Detect which cell encompasses the target text, then output its (X, Y) center coordinate. 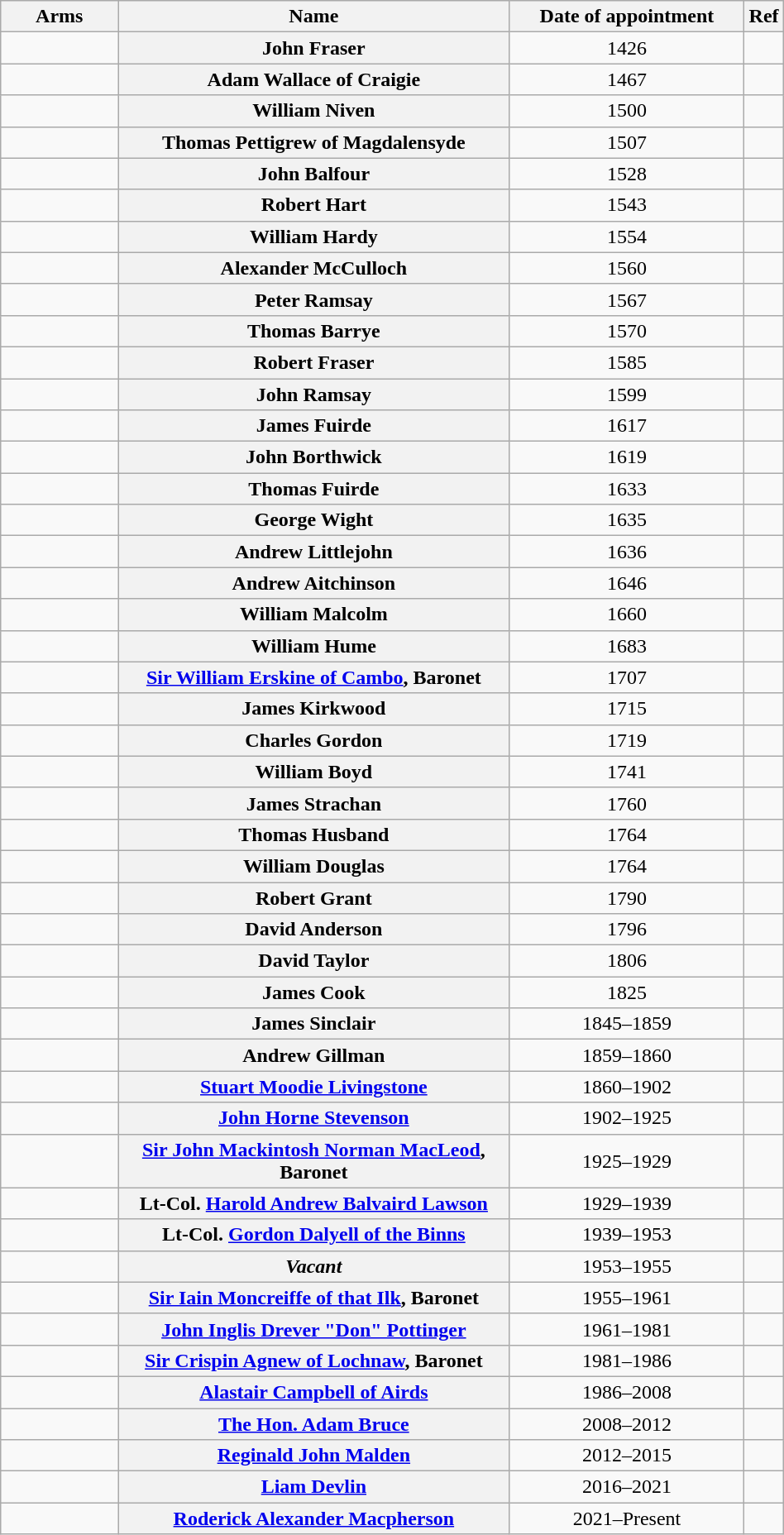
Charles Gordon (314, 740)
James Cook (314, 992)
1955–1961 (627, 1298)
1426 (627, 48)
Name (314, 17)
2012–2015 (627, 1456)
Sir John Mackintosh Norman MacLeod, Baronet (314, 1161)
1554 (627, 237)
James Sinclair (314, 1024)
Adam Wallace of Craigie (314, 79)
1599 (627, 395)
Vacant (314, 1266)
Lt-Col. Gordon Dalyell of the Binns (314, 1235)
1567 (627, 299)
1790 (627, 897)
1646 (627, 583)
1660 (627, 614)
1796 (627, 930)
1570 (627, 331)
William Hume (314, 646)
1683 (627, 646)
John Fraser (314, 48)
William Niven (314, 111)
1961–1981 (627, 1329)
1953–1955 (627, 1266)
1986–2008 (627, 1392)
1633 (627, 489)
James Strachan (314, 803)
Stuart Moodie Livingstone (314, 1087)
1902–1925 (627, 1118)
1929–1939 (627, 1203)
1741 (627, 772)
Lt-Col. Harold Andrew Balvaird Lawson (314, 1203)
1528 (627, 174)
David Taylor (314, 961)
1619 (627, 457)
2008–2012 (627, 1423)
Reginald John Malden (314, 1456)
James Fuirde (314, 426)
George Wight (314, 520)
Liam Devlin (314, 1487)
Ref (764, 17)
1859–1860 (627, 1055)
Andrew Littlejohn (314, 552)
Sir Crispin Agnew of Lochnaw, Baronet (314, 1360)
The Hon. Adam Bruce (314, 1423)
1760 (627, 803)
John Borthwick (314, 457)
Robert Fraser (314, 362)
John Balfour (314, 174)
Date of appointment (627, 17)
1719 (627, 740)
Robert Hart (314, 205)
1845–1859 (627, 1024)
1715 (627, 709)
1707 (627, 677)
1636 (627, 552)
John Ramsay (314, 395)
Arms (60, 17)
1507 (627, 142)
Andrew Aitchinson (314, 583)
John Horne Stevenson (314, 1118)
1543 (627, 205)
1617 (627, 426)
Thomas Fuirde (314, 489)
Robert Grant (314, 897)
Peter Ramsay (314, 299)
James Kirkwood (314, 709)
Thomas Husband (314, 834)
David Anderson (314, 930)
Sir William Erskine of Cambo, Baronet (314, 677)
1825 (627, 992)
1860–1902 (627, 1087)
1939–1953 (627, 1235)
1585 (627, 362)
Alastair Campbell of Airds (314, 1392)
William Malcolm (314, 614)
William Boyd (314, 772)
2021–Present (627, 1518)
1981–1986 (627, 1360)
Thomas Barrye (314, 331)
1467 (627, 79)
1635 (627, 520)
Andrew Gillman (314, 1055)
Alexander McCulloch (314, 268)
William Hardy (314, 237)
1925–1929 (627, 1161)
John Inglis Drever "Don" Pottinger (314, 1329)
Thomas Pettigrew of Magdalensyde (314, 142)
William Douglas (314, 866)
2016–2021 (627, 1487)
1806 (627, 961)
1560 (627, 268)
Roderick Alexander Macpherson (314, 1518)
Sir Iain Moncreiffe of that Ilk, Baronet (314, 1298)
1500 (627, 111)
